Provide the [X, Y] coordinate of the cell's center where the given text is located.  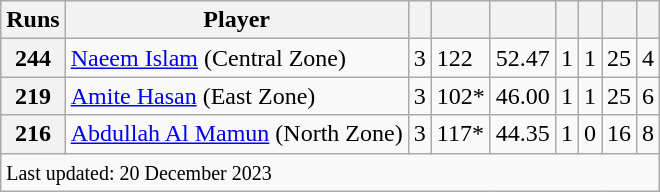
44.35 [522, 134]
8 [648, 134]
102* [460, 96]
219 [33, 96]
46.00 [522, 96]
Naeem Islam (Central Zone) [236, 58]
Abdullah Al Mamun (North Zone) [236, 134]
244 [33, 58]
6 [648, 96]
16 [620, 134]
Amite Hasan (East Zone) [236, 96]
52.47 [522, 58]
Last updated: 20 December 2023 [330, 172]
216 [33, 134]
117* [460, 134]
0 [590, 134]
Runs [33, 20]
122 [460, 58]
4 [648, 58]
Player [236, 20]
